Determine the [X, Y] coordinate at the center of the cell enclosing the given text.  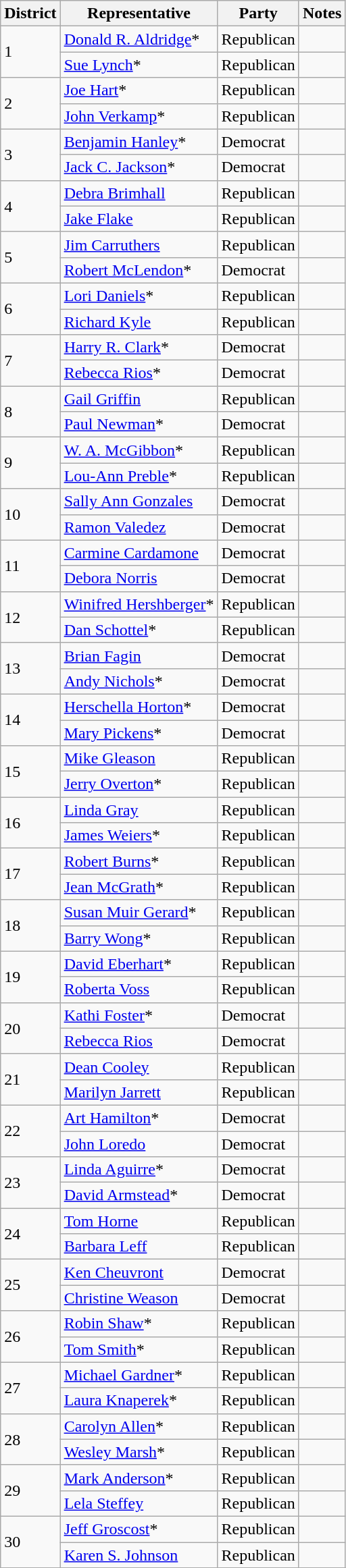
John Verkamp* [139, 116]
1 [30, 52]
Linda Gray [139, 810]
13 [30, 668]
David Armstead* [139, 1195]
Donald R. Aldridge* [139, 39]
18 [30, 925]
3 [30, 155]
Jean McGrath* [139, 887]
Notes [322, 13]
30 [30, 1542]
Benjamin Hanley* [139, 142]
7 [30, 360]
Lela Steffey [139, 1503]
28 [30, 1439]
John Loredo [139, 1144]
Winifred Hershberger* [139, 604]
David Eberhart* [139, 964]
19 [30, 977]
Mary Pickens* [139, 732]
Jack C. Jackson* [139, 167]
Gail Griffin [139, 399]
Joe Hart* [139, 90]
10 [30, 514]
Tom Horne [139, 1221]
Rebecca Rios [139, 1041]
23 [30, 1183]
Lou-Ann Preble* [139, 476]
Barbara Leff [139, 1247]
24 [30, 1234]
Dan Schottel* [139, 630]
Susan Muir Gerard* [139, 913]
Debra Brimhall [139, 193]
Sue Lynch* [139, 65]
16 [30, 823]
Sally Ann Gonzales [139, 502]
9 [30, 463]
Robin Shaw* [139, 1324]
29 [30, 1490]
Barry Wong* [139, 938]
Tom Smith* [139, 1349]
Brian Fagin [139, 655]
Mark Anderson* [139, 1478]
Lori Daniels* [139, 296]
15 [30, 772]
25 [30, 1285]
Harry R. Clark* [139, 348]
Linda Aguirre* [139, 1170]
Robert McLendon* [139, 270]
Jim Carruthers [139, 244]
14 [30, 720]
20 [30, 1028]
Laura Knaperek* [139, 1401]
Paul Newman* [139, 425]
Wesley Marsh* [139, 1452]
5 [30, 257]
Michael Gardner* [139, 1375]
6 [30, 308]
Andy Nichols* [139, 681]
Kathi Foster* [139, 1015]
8 [30, 412]
Carolyn Allen* [139, 1426]
11 [30, 566]
Marilyn Jarrett [139, 1092]
26 [30, 1336]
Ken Cheuvront [139, 1272]
Herschella Horton* [139, 707]
12 [30, 617]
2 [30, 103]
District [30, 13]
27 [30, 1388]
Jerry Overton* [139, 784]
Robert Burns* [139, 861]
Rebecca Rios* [139, 373]
Mike Gleason [139, 759]
W. A. McGibbon* [139, 450]
Representative [139, 13]
Party [258, 13]
Karen S. Johnson [139, 1555]
Debora Norris [139, 578]
Ramon Valedez [139, 527]
Art Hamilton* [139, 1118]
Jake Flake [139, 219]
Richard Kyle [139, 322]
Dean Cooley [139, 1066]
22 [30, 1131]
Christine Weason [139, 1298]
21 [30, 1079]
James Weiers* [139, 836]
Carmine Cardamone [139, 553]
4 [30, 206]
Roberta Voss [139, 990]
17 [30, 874]
Jeff Groscost* [139, 1529]
